For the text-containing cell, return its midpoint in (X, Y) coordinate format. 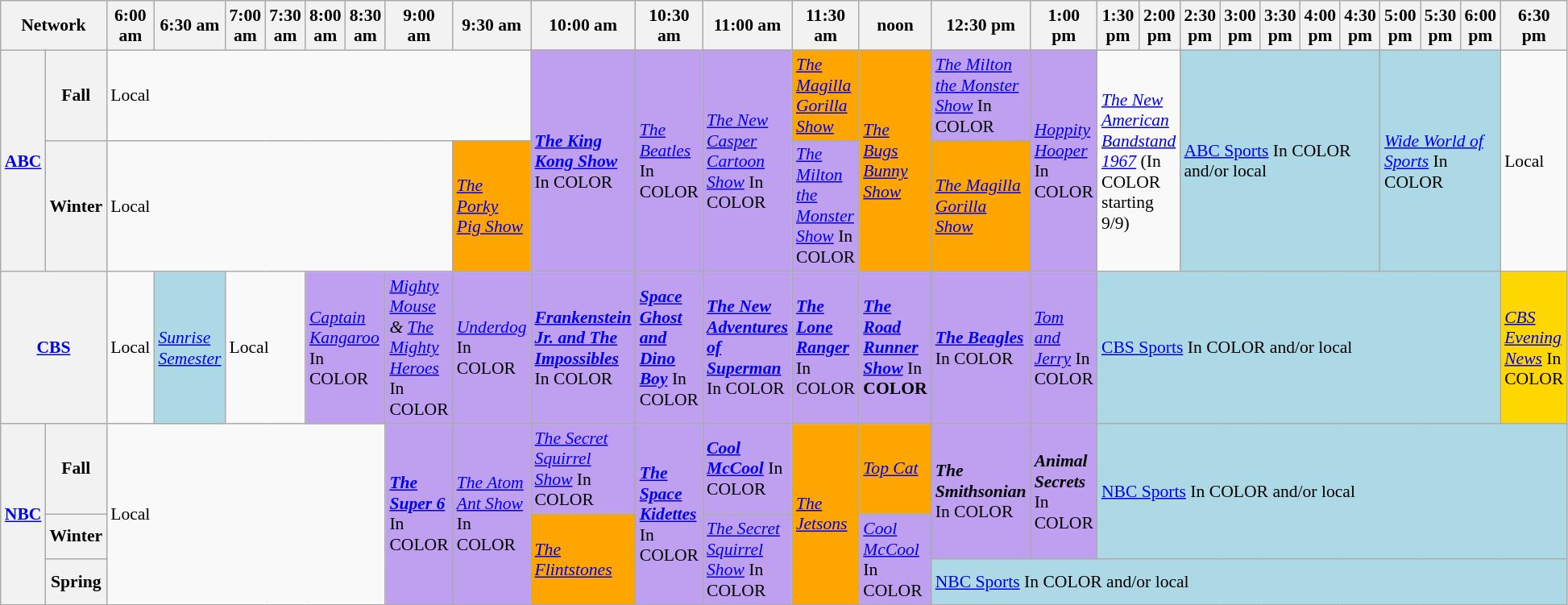
11:30 am (825, 26)
Space Ghost and Dino Boy In COLOR (669, 348)
The Beatles In COLOR (669, 161)
The Smithsonian In COLOR (981, 491)
Tom and Jerry In COLOR (1064, 348)
Hoppity Hooper In COLOR (1064, 161)
Captain Kangaroo In COLOR (345, 348)
The Space Kidettes In COLOR (669, 514)
Animal Secrets In COLOR (1064, 491)
The Beagles In COLOR (981, 348)
10:30 am (669, 26)
3:30 pm (1280, 26)
5:30 pm (1441, 26)
Mighty Mouse & The Mighty Heroes In COLOR (419, 348)
8:00 am (326, 26)
The King Kong Show In COLOR (583, 161)
The Flintstones (583, 559)
The Porky Pig Show (492, 206)
1:30 pm (1118, 26)
6:00 pm (1480, 26)
The Atom Ant Show In COLOR (492, 514)
Top Cat (894, 469)
6:30 pm (1534, 26)
The Lone Ranger In COLOR (825, 348)
Spring (76, 582)
3:00 pm (1240, 26)
11:00 am (748, 26)
8:30 am (366, 26)
CBS Sports In COLOR and/or local (1299, 348)
4:00 pm (1321, 26)
NBC (23, 514)
7:30 am (285, 26)
Underdog In COLOR (492, 348)
4:30 pm (1360, 26)
Wide World of Sports In COLOR (1441, 161)
Frankenstein Jr. and The Impossibles In COLOR (583, 348)
ABC Sports In COLOR and/or local (1280, 161)
12:30 pm (981, 26)
10:00 am (583, 26)
The Bugs Bunny Show (894, 161)
The Super 6 In COLOR (419, 514)
Network (53, 26)
2:00 pm (1159, 26)
noon (894, 26)
6:00 am (131, 26)
9:30 am (492, 26)
The New Adventures of Superman In COLOR (748, 348)
5:00 pm (1400, 26)
CBS Evening News In COLOR (1534, 348)
2:30 pm (1200, 26)
The New American Bandstand 1967 (In COLOR starting 9/9) (1139, 161)
7:00 am (245, 26)
The Jetsons (825, 514)
ABC (23, 161)
CBS (53, 348)
1:00 pm (1064, 26)
9:00 am (419, 26)
Sunrise Semester (189, 348)
The New Casper Cartoon Show In COLOR (748, 161)
6:30 am (189, 26)
The Road Runner Show In COLOR (894, 348)
